Output the (X, Y) coordinate of the center of the cell containing the given text.  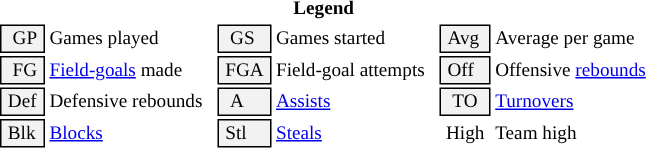
Assists (355, 102)
Games started (355, 38)
GP (22, 38)
Blocks (131, 133)
Field-goal attempts (355, 70)
FGA (244, 70)
Steals (355, 133)
TO (466, 102)
FG (22, 70)
Defensive rebounds (131, 102)
Stl (244, 133)
Blk (22, 133)
GS (244, 38)
Games played (131, 38)
Field-goals made (131, 70)
Avg (466, 38)
A (244, 102)
Off (466, 70)
High (466, 133)
Def (22, 102)
